Locate the cell with the specified text and output its [X, Y] center coordinate. 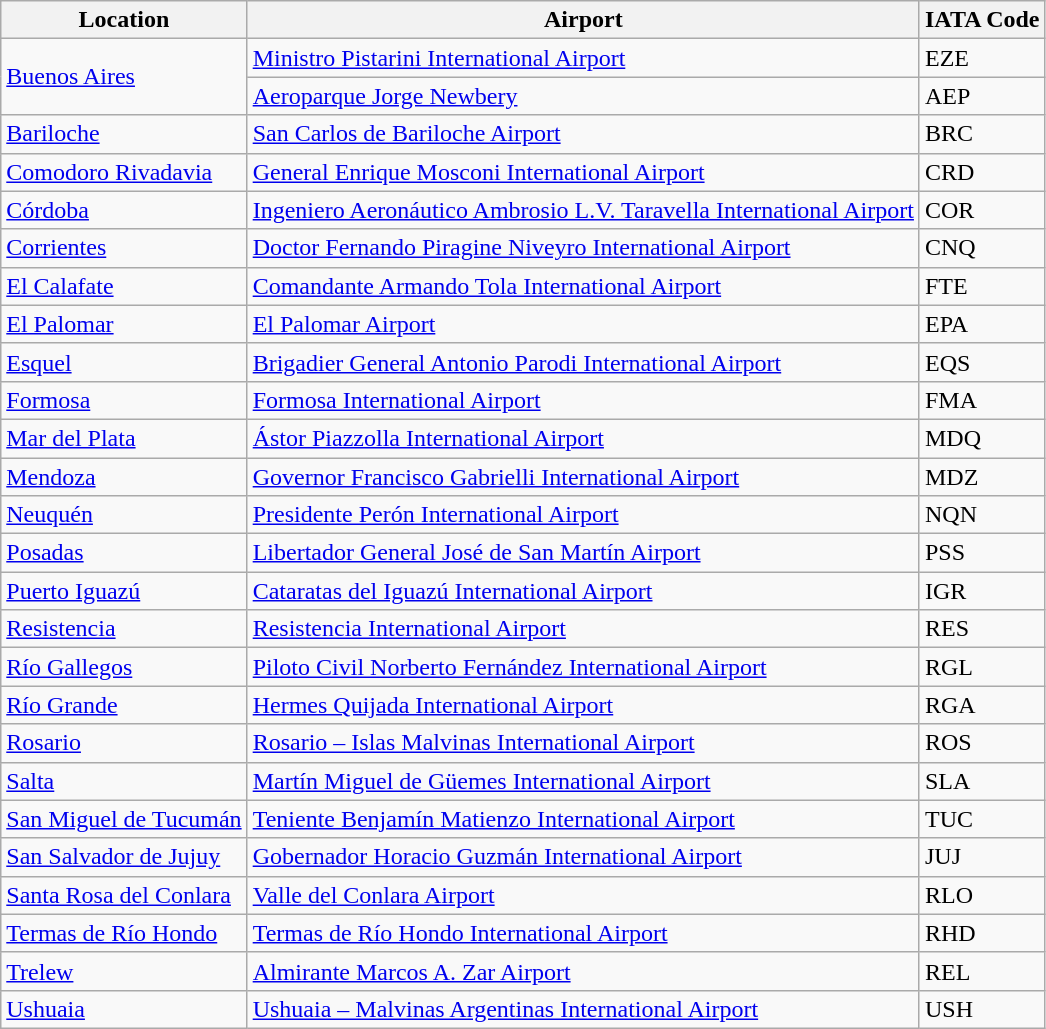
Posadas [124, 553]
Doctor Fernando Piragine Niveyro International Airport [583, 248]
El Calafate [124, 286]
SLA [982, 781]
EZE [982, 58]
RGL [982, 667]
ROS [982, 743]
RLO [982, 895]
COR [982, 210]
Brigadier General Antonio Parodi International Airport [583, 362]
Neuquén [124, 515]
MDZ [982, 477]
EPA [982, 324]
PSS [982, 553]
Valle del Conlara Airport [583, 895]
Rosario – Islas Malvinas International Airport [583, 743]
AEP [982, 96]
Hermes Quijada International Airport [583, 705]
RES [982, 629]
Bariloche [124, 134]
Río Grande [124, 705]
Ingeniero Aeronáutico Ambrosio L.V. Taravella International Airport [583, 210]
Puerto Iguazú [124, 591]
El Palomar [124, 324]
IGR [982, 591]
Mar del Plata [124, 438]
Formosa [124, 400]
USH [982, 1009]
San Miguel de Tucumán [124, 819]
Ministro Pistarini International Airport [583, 58]
Resistencia [124, 629]
JUJ [982, 857]
Governor Francisco Gabrielli International Airport [583, 477]
Comodoro Rivadavia [124, 172]
Almirante Marcos A. Zar Airport [583, 971]
RHD [982, 933]
Mendoza [124, 477]
Esquel [124, 362]
IATA Code [982, 20]
Libertador General José de San Martín Airport [583, 553]
RGA [982, 705]
NQN [982, 515]
Trelew [124, 971]
San Salvador de Jujuy [124, 857]
Termas de Río Hondo International Airport [583, 933]
TUC [982, 819]
General Enrique Mosconi International Airport [583, 172]
Location [124, 20]
EQS [982, 362]
San Carlos de Bariloche Airport [583, 134]
Ástor Piazzolla International Airport [583, 438]
Cataratas del Iguazú International Airport [583, 591]
Ushuaia – Malvinas Argentinas International Airport [583, 1009]
FMA [982, 400]
El Palomar Airport [583, 324]
Río Gallegos [124, 667]
Corrientes [124, 248]
Presidente Perón International Airport [583, 515]
CRD [982, 172]
Airport [583, 20]
Santa Rosa del Conlara [124, 895]
Martín Miguel de Güemes International Airport [583, 781]
Resistencia International Airport [583, 629]
FTE [982, 286]
CNQ [982, 248]
REL [982, 971]
Córdoba [124, 210]
Salta [124, 781]
Aeroparque Jorge Newbery [583, 96]
Ushuaia [124, 1009]
BRC [982, 134]
Teniente Benjamín Matienzo International Airport [583, 819]
Formosa International Airport [583, 400]
MDQ [982, 438]
Gobernador Horacio Guzmán International Airport [583, 857]
Rosario [124, 743]
Buenos Aires [124, 77]
Comandante Armando Tola International Airport [583, 286]
Termas de Río Hondo [124, 933]
Piloto Civil Norberto Fernández International Airport [583, 667]
